Capture the cell that displays the provided text and extract its (X, Y) central coordinate. 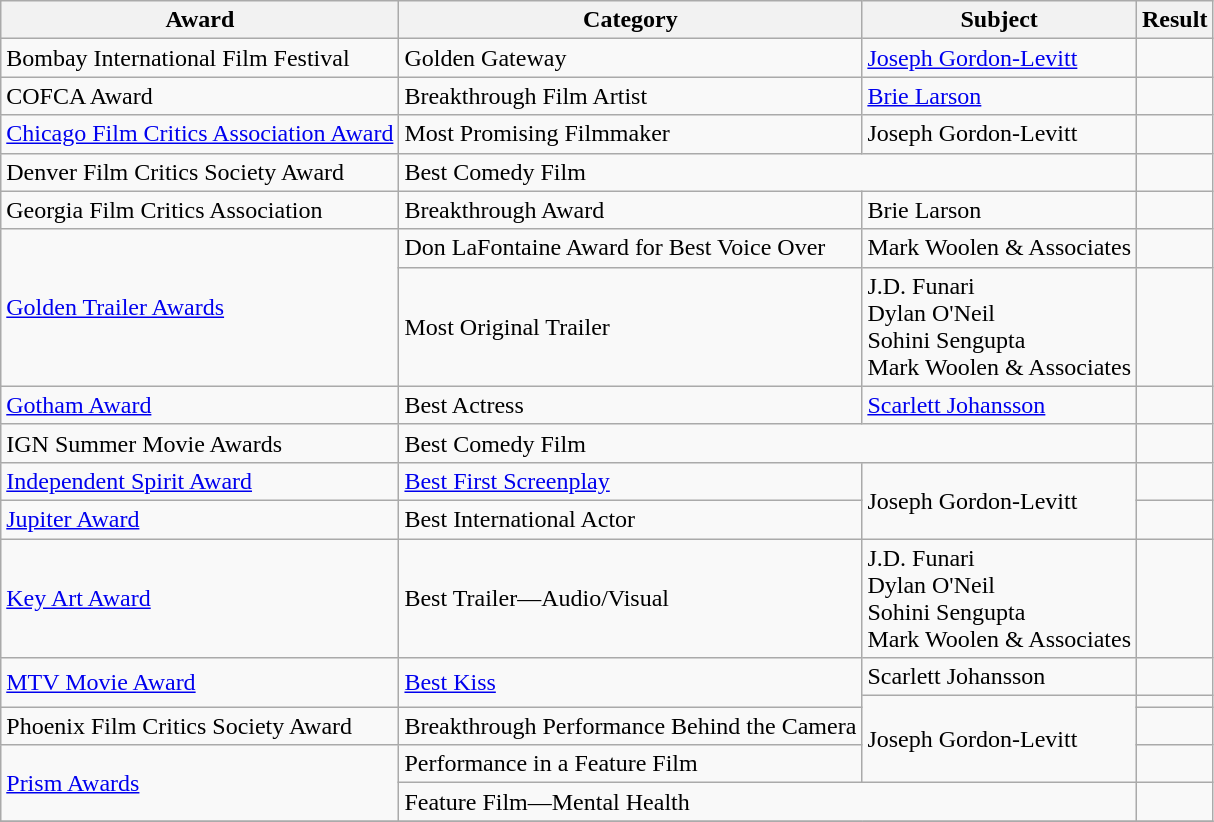
Key Art Award (200, 598)
Subject (1000, 20)
Bombay International Film Festival (200, 58)
Denver Film Critics Society Award (200, 172)
Result (1175, 20)
Independent Spirit Award (200, 481)
Jupiter Award (200, 519)
Golden Gateway (630, 58)
Feature Film—Mental Health (768, 802)
Best First Screenplay (630, 481)
Breakthrough Performance Behind the Camera (630, 726)
Category (630, 20)
Breakthrough Film Artist (630, 96)
Best Trailer—Audio/Visual (630, 598)
Performance in a Feature Film (630, 764)
Breakthrough Award (630, 210)
Most Original Trailer (630, 326)
Best Actress (630, 405)
Chicago Film Critics Association Award (200, 134)
Phoenix Film Critics Society Award (200, 726)
Mark Woolen & Associates (1000, 248)
Prism Awards (200, 783)
Award (200, 20)
MTV Movie Award (200, 682)
Best International Actor (630, 519)
Don LaFontaine Award for Best Voice Over (630, 248)
Most Promising Filmmaker (630, 134)
Best Kiss (630, 682)
Gotham Award (200, 405)
COFCA Award (200, 96)
Golden Trailer Awards (200, 308)
Georgia Film Critics Association (200, 210)
IGN Summer Movie Awards (200, 443)
